Pinpoint the cell where the given text exists, returning its (X, Y) midpoint coordinate. 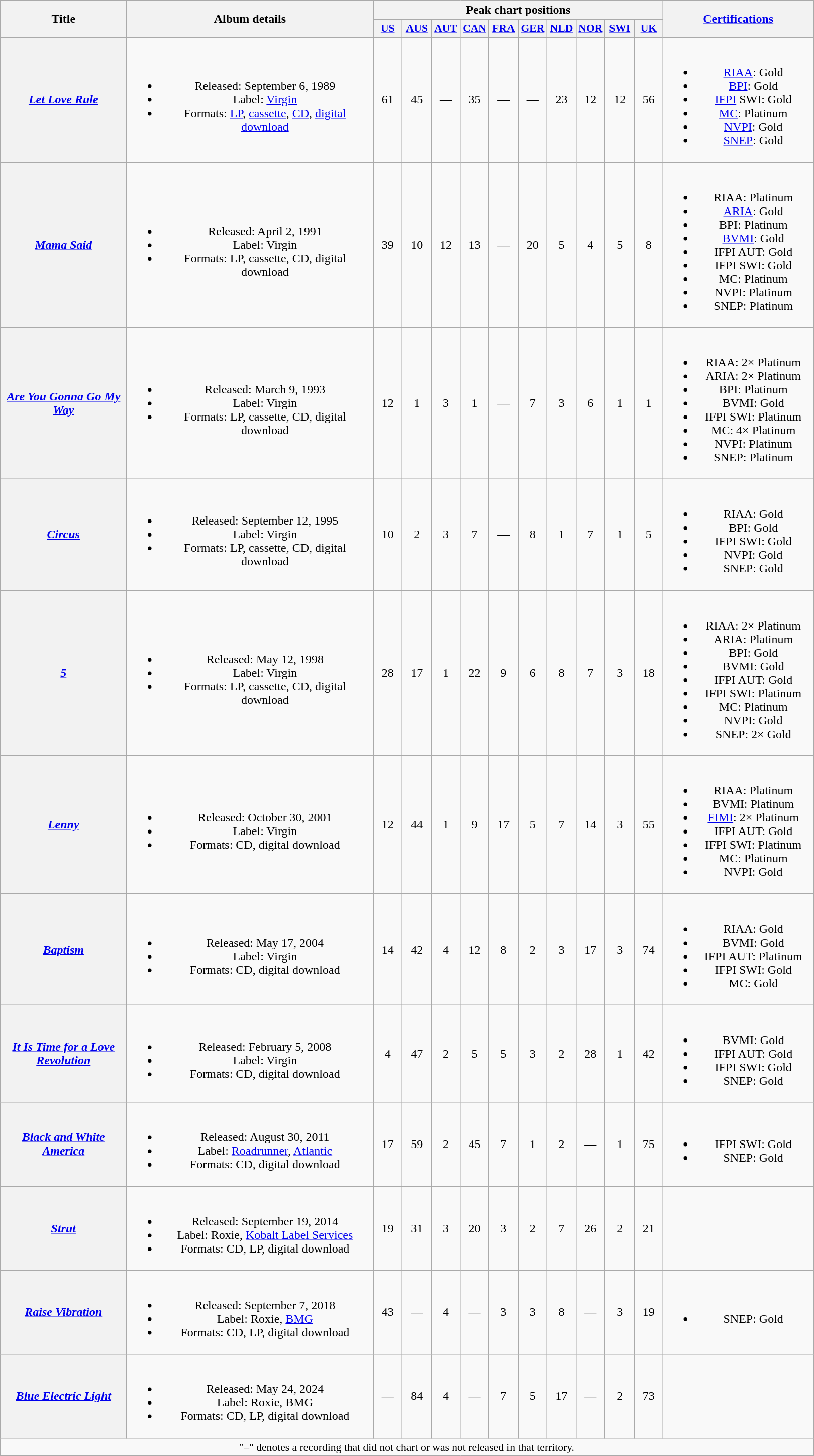
GER (533, 29)
47 (417, 1054)
55 (649, 825)
31 (417, 1228)
21 (649, 1228)
Released: September 7, 2018Label: Roxie, BMGFormats: CD, LP, digital download (250, 1312)
23 (562, 99)
13 (475, 244)
Released: February 5, 2008Label: VirginFormats: CD, digital download (250, 1054)
Album details (250, 19)
Blue Electric Light (63, 1396)
Released: April 2, 1991Label: VirginFormats: LP, cassette, CD, digital download (250, 244)
74 (649, 950)
BVMI: GoldIFPI AUT: GoldIFPI SWI: GoldSNEP: Gold (739, 1054)
NOR (590, 29)
Are You Gonna Go My Way (63, 403)
26 (590, 1228)
Black and White America (63, 1145)
Released: September 19, 2014Label: Roxie, Kobalt Label ServicesFormats: CD, LP, digital download (250, 1228)
NLD (562, 29)
44 (417, 825)
59 (417, 1145)
39 (388, 244)
RIAA: GoldBPI: GoldIFPI SWI: GoldNVPI: GoldSNEP: Gold (739, 535)
61 (388, 99)
35 (475, 99)
RIAA: PlatinumBVMI: PlatinumFIMI: 2× PlatinumIFPI AUT: GoldIFPI SWI: PlatinumMC: PlatinumNVPI: Gold (739, 825)
SNEP: Gold (739, 1312)
It Is Time for a Love Revolution (63, 1054)
AUS (417, 29)
RIAA: 2× PlatinumARIA: 2× PlatinumBPI: PlatinumBVMI: GoldIFPI SWI: PlatinumMC: 4× PlatinumNVPI: PlatinumSNEP: Platinum (739, 403)
84 (417, 1396)
Released: August 30, 2011Label: Roadrunner, AtlanticFormats: CD, digital download (250, 1145)
Released: May 12, 1998Label: VirginFormats: LP, cassette, CD, digital download (250, 673)
Released: September 6, 1989Label: VirginFormats: LP, cassette, CD, digital download (250, 99)
Circus (63, 535)
US (388, 29)
FRA (503, 29)
CAN (475, 29)
Certifications (739, 19)
73 (649, 1396)
Peak chart positions (519, 10)
Mama Said (63, 244)
RIAA: 2× PlatinumARIA: PlatinumBPI: GoldBVMI: GoldIFPI AUT: GoldIFPI SWI: PlatinumMC: PlatinumNVPI: GoldSNEP: 2× Gold (739, 673)
43 (388, 1312)
RIAA: GoldBPI: GoldIFPI SWI: GoldMC: PlatinumNVPI: GoldSNEP: Gold (739, 99)
Let Love Rule (63, 99)
IFPI SWI: GoldSNEP: Gold (739, 1145)
Released: September 12, 1995Label: VirginFormats: LP, cassette, CD, digital download (250, 535)
RIAA: PlatinumARIA: GoldBPI: PlatinumBVMI: GoldIFPI AUT: GoldIFPI SWI: GoldMC: PlatinumNVPI: PlatinumSNEP: Platinum (739, 244)
Title (63, 19)
RIAA: GoldBVMI: GoldIFPI AUT: PlatinumIFPI SWI: GoldMC: Gold (739, 950)
Released: May 24, 2024Label: Roxie, BMGFormats: CD, LP, digital download (250, 1396)
Lenny (63, 825)
UK (649, 29)
"–" denotes a recording that did not chart or was not released in that territory. (407, 1447)
Released: May 17, 2004Label: VirginFormats: CD, digital download (250, 950)
Strut (63, 1228)
Released: March 9, 1993Label: VirginFormats: LP, cassette, CD, digital download (250, 403)
75 (649, 1145)
AUT (446, 29)
Raise Vibration (63, 1312)
22 (475, 673)
Baptism (63, 950)
56 (649, 99)
18 (649, 673)
SWI (620, 29)
Released: October 30, 2001Label: VirginFormats: CD, digital download (250, 825)
